Return (X, Y) of the center of cell containing provided text 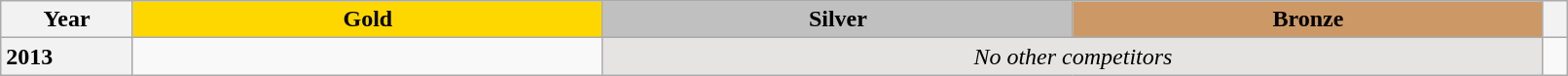
No other competitors (1073, 57)
2013 (67, 57)
Bronze (1308, 19)
Year (67, 19)
Silver (837, 19)
Gold (368, 19)
